Find where the given text appears and provide that cell's center as [X, Y] coordinate. 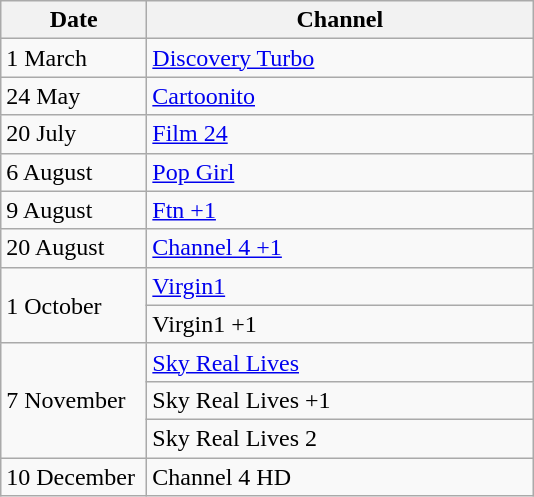
7 November [74, 400]
Sky Real Lives [340, 362]
1 October [74, 305]
Sky Real Lives +1 [340, 400]
9 August [74, 210]
10 December [74, 477]
24 May [74, 96]
Virgin1 +1 [340, 324]
Discovery Turbo [340, 58]
Sky Real Lives 2 [340, 438]
20 July [74, 134]
Cartoonito [340, 96]
1 March [74, 58]
Channel 4 +1 [340, 248]
Date [74, 20]
6 August [74, 172]
Pop Girl [340, 172]
Film 24 [340, 134]
Ftn +1 [340, 210]
Virgin1 [340, 286]
20 August [74, 248]
Channel [340, 20]
Channel 4 HD [340, 477]
